Locate the cell with the specified text and output its (X, Y) center coordinate. 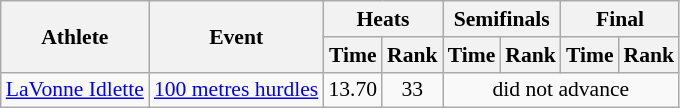
33 (412, 90)
Heats (382, 19)
Athlete (75, 36)
LaVonne Idlette (75, 90)
Semifinals (502, 19)
Final (620, 19)
100 metres hurdles (236, 90)
did not advance (561, 90)
13.70 (352, 90)
Event (236, 36)
